Scan for the cell matching the given text and deliver its [x, y] coordinate at center. 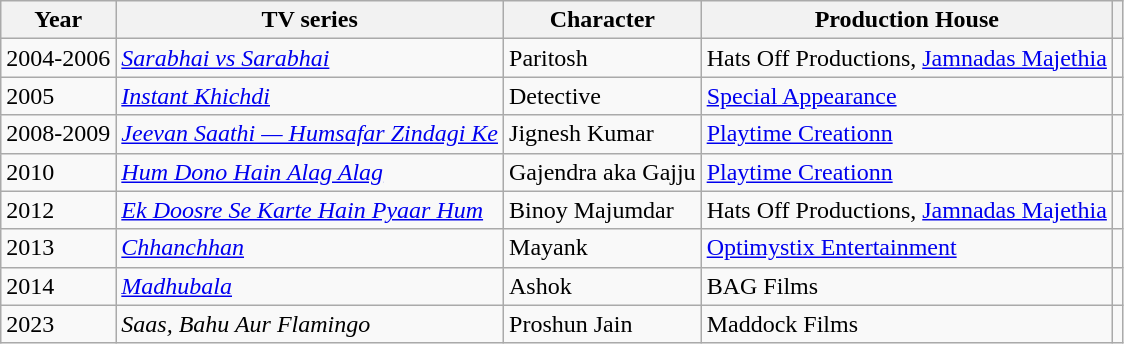
2013 [58, 248]
Proshun Jain [603, 324]
Special Appearance [906, 96]
Ashok [603, 286]
Jeevan Saathi — Humsafar Zindagi Ke [310, 134]
Optimystix Entertainment [906, 248]
Ek Doosre Se Karte Hain Pyaar Hum [310, 210]
Detective [603, 96]
Instant Khichdi [310, 96]
2023 [58, 324]
2014 [58, 286]
Madhubala [310, 286]
Production House [906, 20]
Gajendra aka Gajju [603, 172]
2004-2006 [58, 58]
Chhanchhan [310, 248]
Hum Dono Hain Alag Alag [310, 172]
2008-2009 [58, 134]
Mayank [603, 248]
Maddock Films [906, 324]
Jignesh Kumar [603, 134]
Binoy Majumdar [603, 210]
2012 [58, 210]
Year [58, 20]
Saas, Bahu Aur Flamingo [310, 324]
Sarabhai vs Sarabhai [310, 58]
2005 [58, 96]
2010 [58, 172]
Paritosh [603, 58]
Character [603, 20]
TV series [310, 20]
BAG Films [906, 286]
